Extract the [x, y] coordinate from the center of the cell holding the provided text.  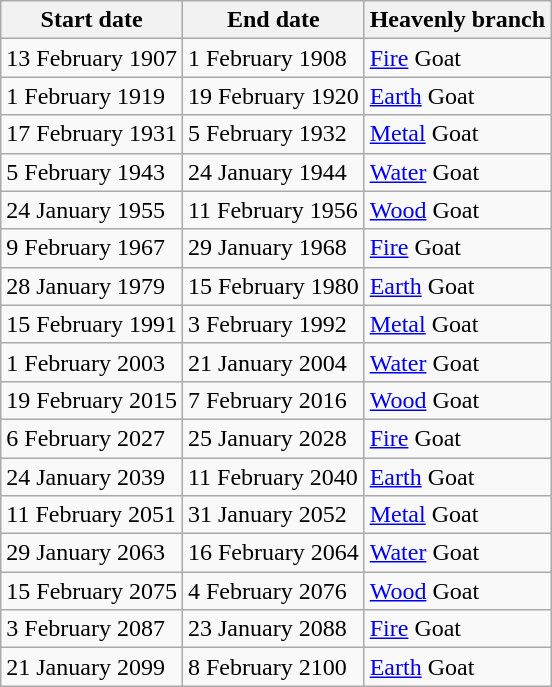
28 January 1979 [92, 286]
Heavenly branch [457, 20]
3 February 1992 [273, 324]
17 February 1931 [92, 134]
7 February 2016 [273, 400]
15 February 2075 [92, 591]
21 January 2099 [92, 667]
24 January 2039 [92, 477]
1 February 1919 [92, 96]
13 February 1907 [92, 58]
8 February 2100 [273, 667]
24 January 1955 [92, 210]
9 February 1967 [92, 248]
31 January 2052 [273, 515]
24 January 1944 [273, 172]
3 February 2087 [92, 629]
5 February 1932 [273, 134]
29 January 1968 [273, 248]
25 January 2028 [273, 438]
End date [273, 20]
19 February 2015 [92, 400]
5 February 1943 [92, 172]
1 February 2003 [92, 362]
19 February 1920 [273, 96]
23 January 2088 [273, 629]
21 January 2004 [273, 362]
29 January 2063 [92, 553]
1 February 1908 [273, 58]
11 February 1956 [273, 210]
15 February 1991 [92, 324]
11 February 2051 [92, 515]
11 February 2040 [273, 477]
15 February 1980 [273, 286]
6 February 2027 [92, 438]
Start date [92, 20]
4 February 2076 [273, 591]
16 February 2064 [273, 553]
